Capture the cell that displays the provided text and extract its [x, y] central coordinate. 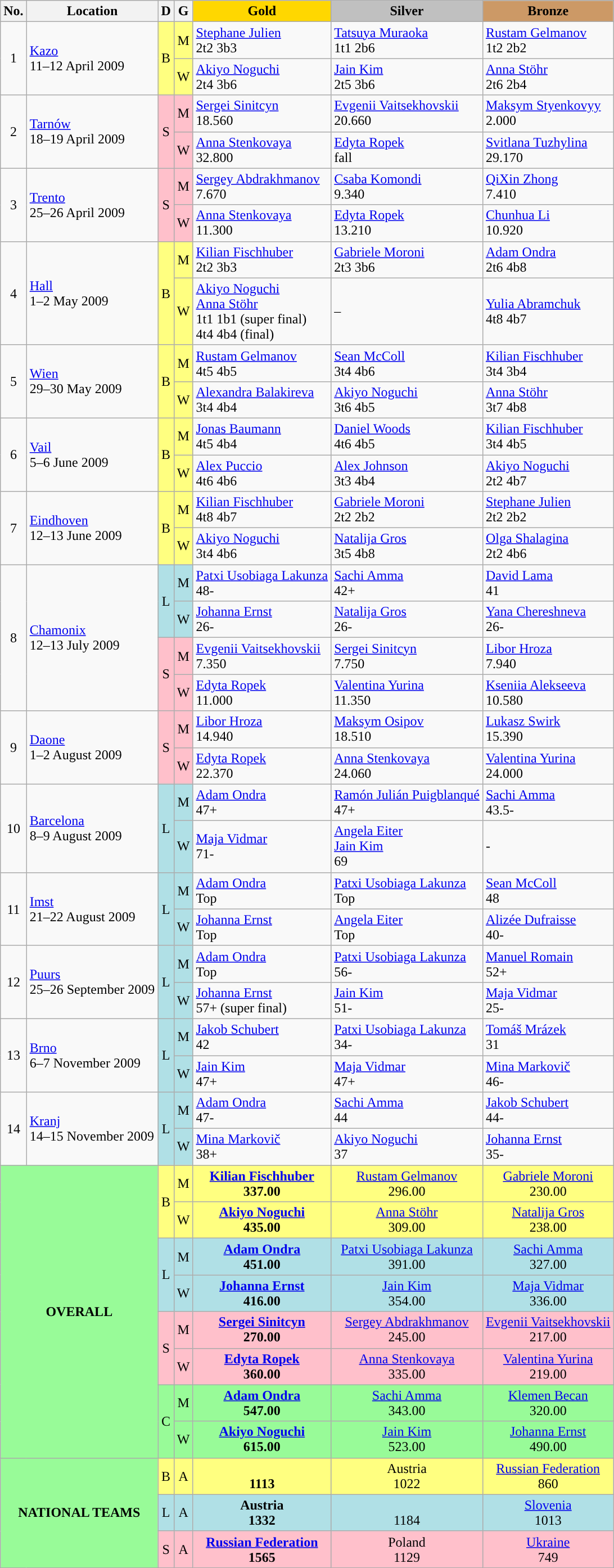
Libor Hroza 14.940 [262, 729]
Sergei Sinitcyn 7.750 [407, 656]
Mina Markovič 38+ [262, 1147]
9 [13, 747]
Maja Vidmar 47+ [407, 1073]
Vail 5–6 June 2009 [92, 454]
Kilian Fischhuber 3t4 4b5 [548, 436]
Akiyo Noguchi Anna Stöhr 1t1 1b1 (super final) 4t4 4b4 (final) [262, 312]
- [548, 846]
Edyta Ropek 22.370 [262, 766]
Patxi Usobiaga Lakunza 48- [262, 583]
Edyta Ropek 13.210 [407, 223]
Sachi Amma 343.00 [407, 1403]
Sachi Amma 44 [407, 1110]
Johanna Ernst 490.00 [548, 1440]
Brno 6–7 November 2009 [92, 1055]
Patxi Usobiaga Lakunza 391.00 [407, 1256]
1184 [407, 1513]
Daone 1–2 August 2009 [92, 747]
David Lama 41 [548, 583]
Kranj 14–15 November 2009 [92, 1129]
Alizée Dufraisse 40- [548, 927]
Angela Eiter Top [407, 927]
Valentina Yurina 24.000 [548, 766]
Rustam Gelmanov 1t2 2b2 [548, 40]
Anna Stenkovaya 11.300 [262, 223]
OVERALL [79, 1312]
Maksym Styenkovyy 2.000 [548, 114]
Jonas Baumann 4t5 4b4 [262, 436]
Natalija Gros 238.00 [548, 1220]
Jakob Schubert 44- [548, 1110]
Akiyo Noguchi 37 [407, 1147]
Csaba Komondi 9.340 [407, 187]
G [183, 11]
Patxi Usobiaga Lakunza 34- [407, 1037]
Daniel Woods 4t6 4b5 [407, 436]
4 [13, 293]
Barcelona 8–9 August 2009 [92, 828]
10 [13, 828]
Jain Kim 523.00 [407, 1440]
Russian Federation 1565 [262, 1549]
Patxi Usobiaga Lakunza 56- [407, 964]
Russian Federation 860 [548, 1476]
Olga Shalagina 2t2 4b6 [548, 547]
Kilian Fischhuber 4t8 4b7 [262, 510]
Sergei Sinitcyn 270.00 [262, 1330]
7 [13, 528]
Gabriele Moroni 2t2 2b2 [407, 510]
Johanna Ernst 35- [548, 1147]
C [166, 1421]
Kilian Fischhuber 2t2 3b3 [262, 260]
Anna Stenkovaya 335.00 [407, 1367]
Stephane Julien 2t2 3b3 [262, 40]
Valentina Yurina 11.350 [407, 693]
5 [13, 381]
Sergey Abdrakhmanov 7.670 [262, 187]
Lukasz Swirk 15.390 [548, 729]
Stephane Julien 2t2 2b2 [548, 510]
NATIONAL TEAMS [79, 1513]
Imst 21–22 August 2009 [92, 909]
Kseniia Alekseeva 10.580 [548, 693]
Adam Ondra 451.00 [262, 1256]
Angela Eiter Jain Kim 69 [407, 846]
Rustam Gelmanov 4t5 4b5 [262, 363]
Trento 25–26 April 2009 [92, 205]
Puurs 25–26 September 2009 [92, 982]
Sean McColl 3t4 4b6 [407, 363]
Akiyo Noguchi 3t4 4b6 [262, 547]
Anna Stöhr 3t7 4b8 [548, 399]
11 [13, 909]
Alexandra Balakireva 3t4 4b4 [262, 399]
Tatsuya Muraoka 1t1 2b6 [407, 40]
Yulia Abramchuk 4t8 4b7 [548, 312]
QiXin Zhong 7.410 [548, 187]
Natalija Gros 3t5 4b8 [407, 547]
Maja Vidmar 71- [262, 846]
Rustam Gelmanov 296.00 [407, 1183]
8 [13, 638]
Gabriele Moroni 2t3 3b6 [407, 260]
Sachi Amma 43.5- [548, 802]
Sachi Amma 327.00 [548, 1256]
Evgenii Vaitsekhovskii 20.660 [407, 114]
Gold [262, 11]
Slovenia 1013 [548, 1513]
Sergei Sinitcyn 18.560 [262, 114]
Sergey Abdrakhmanov 245.00 [407, 1330]
Manuel Romain 52+ [548, 964]
Hall 1–2 May 2009 [92, 293]
14 [13, 1129]
Tomáš Mrázek 31 [548, 1037]
Maksym Osipov 18.510 [407, 729]
Yana Chereshneva 26- [548, 620]
Kilian Fischhuber 3t4 3b4 [548, 363]
Location [92, 11]
Sean McColl 48 [548, 891]
Maja Vidmar 336.00 [548, 1294]
Silver [407, 11]
Bronze [548, 11]
12 [13, 982]
Valentina Yurina 219.00 [548, 1367]
Anna Stenkovaya 32.800 [262, 150]
No. [13, 11]
Akiyo Noguchi 3t6 4b5 [407, 399]
Patxi Usobiaga Lakunza Top [407, 891]
Chunhua Li 10.920 [548, 223]
Kilian Fischhuber 337.00 [262, 1183]
Edyta Ropek fall [407, 150]
D [166, 11]
Gabriele Moroni 230.00 [548, 1183]
Edyta Ropek 360.00 [262, 1367]
Jain Kim 51- [407, 1000]
Wien 29–30 May 2009 [92, 381]
6 [13, 454]
Jain Kim 354.00 [407, 1294]
Johanna Ernst 57+ (super final) [262, 1000]
Poland 1129 [407, 1549]
13 [13, 1055]
Austria 1022 [407, 1476]
Libor Hroza 7.940 [548, 656]
Evgenii Vaitsekhovskii 7.350 [262, 656]
Adam Ondra 547.00 [262, 1403]
Ramón Julián Puigblanqué 47+ [407, 802]
Austria 1332 [262, 1513]
Akiyo Noguchi 2t2 4b7 [548, 472]
Anna Stöhr 2t6 2b4 [548, 76]
Kazo 11–12 April 2009 [92, 58]
Adam Ondra 2t6 4b8 [548, 260]
Ukraine 749 [548, 1549]
Adam Ondra 47- [262, 1110]
Anna Stenkovaya 24.060 [407, 766]
Natalija Gros 26- [407, 620]
Mina Markovič 46- [548, 1073]
Chamonix 12–13 July 2009 [92, 638]
Evgenii Vaitsekhovskii 217.00 [548, 1330]
Akiyo Noguchi 435.00 [262, 1220]
Klemen Becan 320.00 [548, 1403]
Johanna Ernst Top [262, 927]
2 [13, 132]
Maja Vidmar 25- [548, 1000]
Johanna Ernst 416.00 [262, 1294]
Adam Ondra 47+ [262, 802]
1113 [262, 1476]
1 [13, 58]
Sachi Amma 42+ [407, 583]
Akiyo Noguchi 615.00 [262, 1440]
Akiyo Noguchi 2t4 3b6 [262, 76]
Alex Puccio 4t6 4b6 [262, 472]
Edyta Ropek 11.000 [262, 693]
Johanna Ernst 26- [262, 620]
Jain Kim 2t5 3b6 [407, 76]
Svitlana Tuzhylina 29.170 [548, 150]
– [407, 312]
Anna Stöhr 309.00 [407, 1220]
3 [13, 205]
Tarnów 18–19 April 2009 [92, 132]
Alex Johnson 3t3 4b4 [407, 472]
Jakob Schubert 42 [262, 1037]
Eindhoven 12–13 June 2009 [92, 528]
Jain Kim 47+ [262, 1073]
